Return (x, y) of the center of cell containing provided text 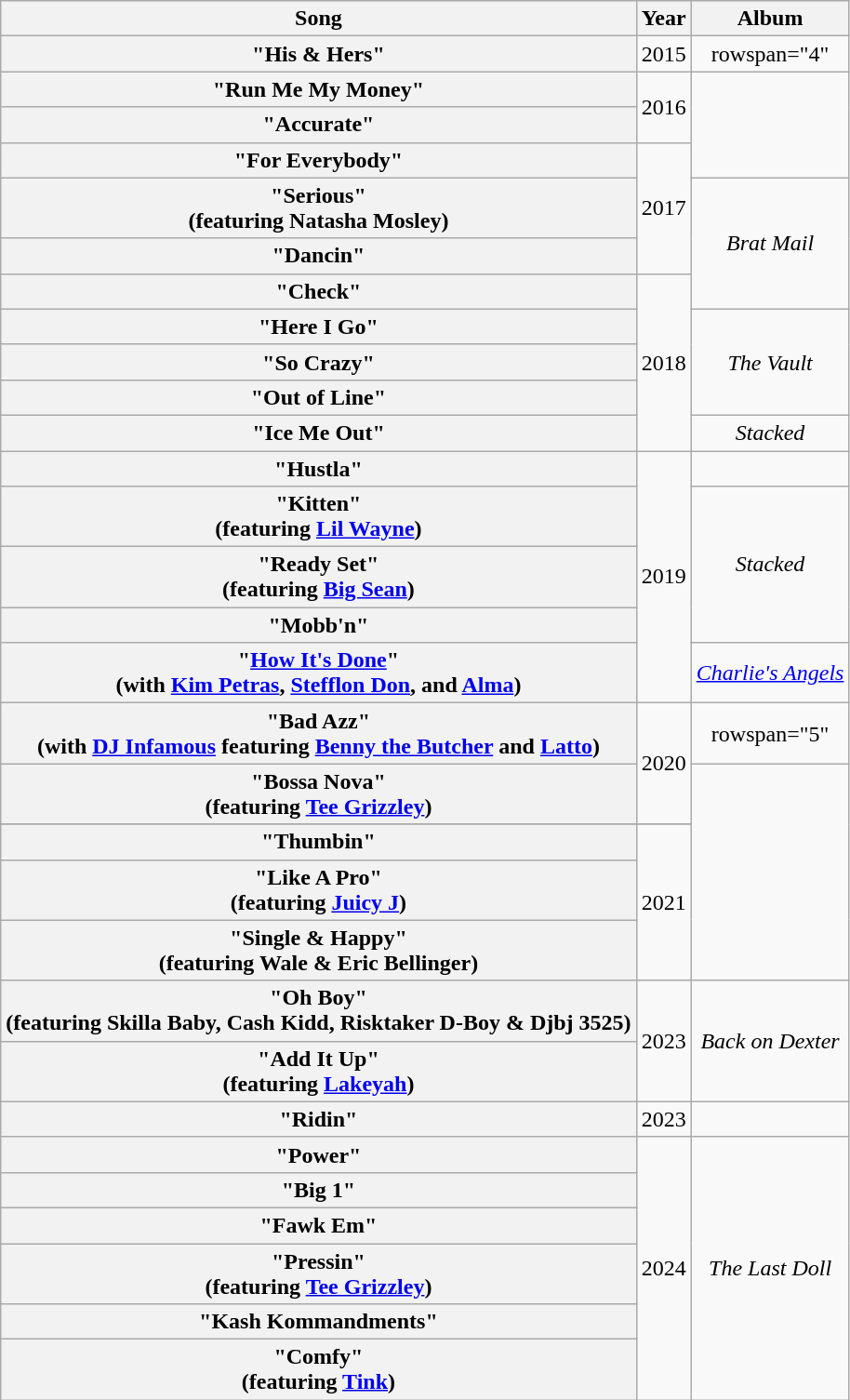
"Run Me My Money" (318, 89)
2021 (664, 902)
"Mobb'n" (318, 625)
"Accurate" (318, 125)
"Oh Boy"(featuring Skilla Baby, Cash Kidd, Risktaker D-Boy & Djbj 3525) (318, 1010)
rowspan="4" (770, 54)
2024 (664, 1268)
"So Crazy" (318, 362)
"Bad Azz"(with DJ Infamous featuring Benny the Butcher and Latto) (318, 733)
"Comfy"(featuring Tink) (318, 1369)
2019 (664, 577)
"Single & Happy"(featuring Wale & Eric Bellinger) (318, 951)
"Pressin"(featuring Tee Grizzley) (318, 1273)
2020 (664, 764)
"Thumbin" (318, 842)
"Out of Line" (318, 397)
"Add It Up"(featuring Lakeyah) (318, 1072)
"His & Hers" (318, 54)
"Hustla" (318, 468)
Album (770, 19)
The Vault (770, 362)
"Ready Set"(featuring Big Sean) (318, 577)
"Here I Go" (318, 327)
Charlie's Angels (770, 673)
Year (664, 19)
"Kash Kommandments" (318, 1322)
2016 (664, 107)
The Last Doll (770, 1268)
"Ice Me Out" (318, 433)
"Like A Pro"(featuring Juicy J) (318, 889)
rowspan="5" (770, 733)
"Check" (318, 291)
"Big 1" (318, 1190)
Brat Mail (770, 244)
Back on Dexter (770, 1041)
2015 (664, 54)
2017 (664, 208)
"Serious"(featuring Natasha Mosley) (318, 208)
"Fawk Em" (318, 1225)
"Bossa Nova"(featuring Tee Grizzley) (318, 794)
"Ridin" (318, 1119)
"Dancin" (318, 256)
"Power" (318, 1154)
"For Everybody" (318, 160)
2018 (664, 362)
"How It's Done"(with Kim Petras, Stefflon Don, and Alma) (318, 673)
Song (318, 19)
"Kitten"(featuring Lil Wayne) (318, 517)
